Return (X, Y) of the center of cell containing provided text 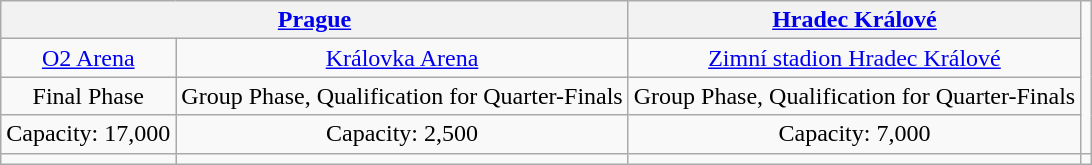
O2 Arena (88, 58)
Capacity: 2,500 (402, 134)
Zimní stadion Hradec Králové (854, 58)
Hradec Králové (854, 20)
Prague (314, 20)
Capacity: 17,000 (88, 134)
Final Phase (88, 96)
Capacity: 7,000 (854, 134)
Královka Arena (402, 58)
